Extract the (X, Y) coordinate from the center of the cell holding the provided text.  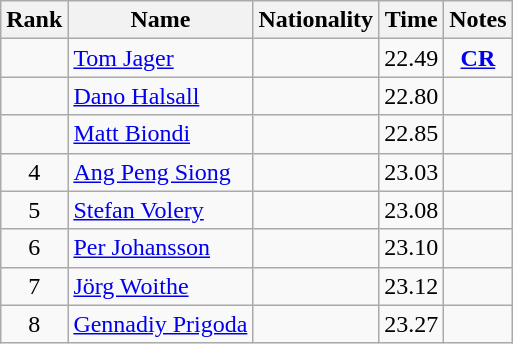
Ang Peng Siong (160, 172)
5 (34, 210)
Matt Biondi (160, 134)
CR (478, 58)
Nationality (316, 20)
23.10 (412, 248)
Rank (34, 20)
6 (34, 248)
Notes (478, 20)
8 (34, 324)
Dano Halsall (160, 96)
22.49 (412, 58)
Name (160, 20)
23.03 (412, 172)
23.27 (412, 324)
4 (34, 172)
7 (34, 286)
Time (412, 20)
Per Johansson (160, 248)
Jörg Woithe (160, 286)
22.80 (412, 96)
Stefan Volery (160, 210)
23.08 (412, 210)
Tom Jager (160, 58)
Gennadiy Prigoda (160, 324)
22.85 (412, 134)
23.12 (412, 286)
